Output the (x, y) coordinate of the center of the cell containing the given text.  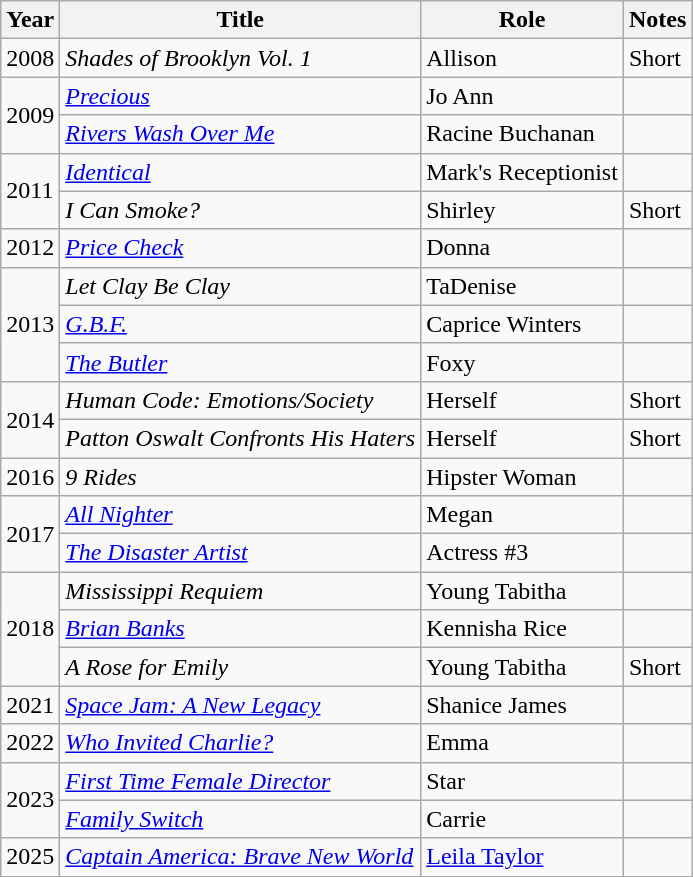
G.B.F. (240, 324)
Rivers Wash Over Me (240, 134)
Shades of Brooklyn Vol. 1 (240, 58)
Title (240, 20)
Let Clay Be Clay (240, 286)
Shanice James (522, 705)
A Rose for Emily (240, 667)
TaDenise (522, 286)
Who Invited Charlie? (240, 743)
Family Switch (240, 819)
Brian Banks (240, 629)
Human Code: Emotions/Society (240, 400)
2012 (30, 248)
Hipster Woman (522, 477)
The Butler (240, 362)
9 Rides (240, 477)
2022 (30, 743)
2021 (30, 705)
Foxy (522, 362)
2009 (30, 115)
2023 (30, 800)
Patton Oswalt Confronts His Haters (240, 438)
Precious (240, 96)
Star (522, 781)
All Nighter (240, 515)
Racine Buchanan (522, 134)
2016 (30, 477)
I Can Smoke? (240, 210)
Kennisha Rice (522, 629)
Captain America: Brave New World (240, 857)
Leila Taylor (522, 857)
Caprice Winters (522, 324)
Role (522, 20)
Notes (657, 20)
2018 (30, 629)
Year (30, 20)
2025 (30, 857)
Identical (240, 172)
Mark's Receptionist (522, 172)
2008 (30, 58)
Actress #3 (522, 553)
Shirley (522, 210)
2014 (30, 419)
Space Jam: A New Legacy (240, 705)
Emma (522, 743)
Donna (522, 248)
2011 (30, 191)
Allison (522, 58)
Carrie (522, 819)
2013 (30, 324)
Price Check (240, 248)
Mississippi Requiem (240, 591)
2017 (30, 534)
Megan (522, 515)
Jo Ann (522, 96)
First Time Female Director (240, 781)
The Disaster Artist (240, 553)
